Locate the cell with the specified text and output its (X, Y) center coordinate. 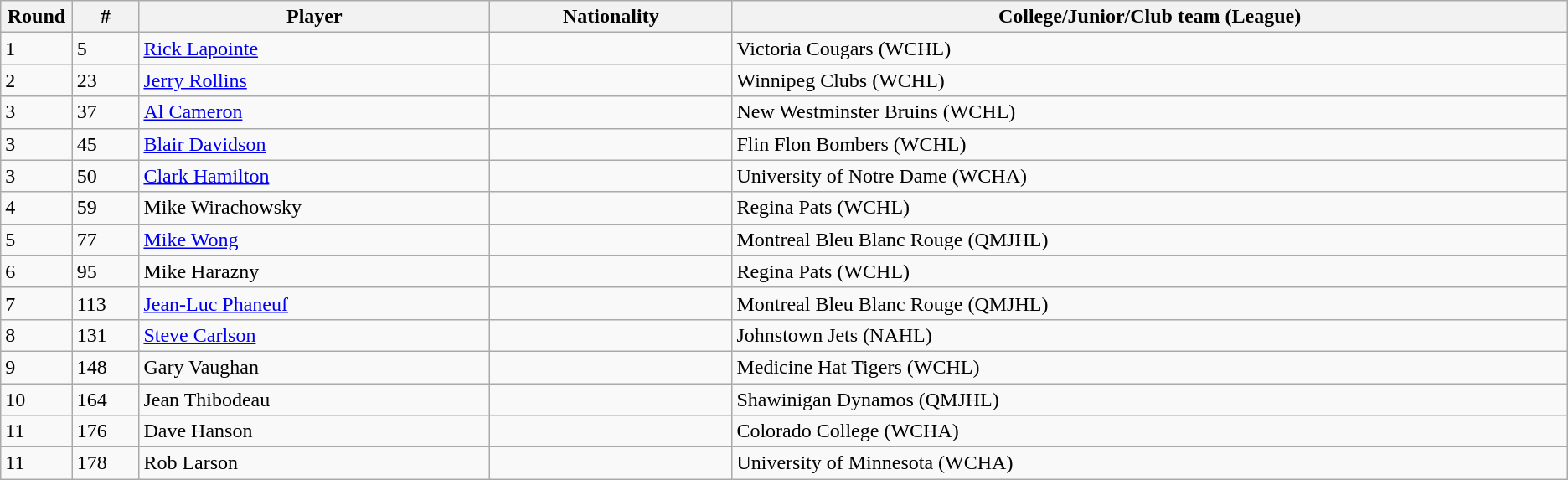
Blair Davidson (315, 144)
10 (37, 400)
Medicine Hat Tigers (WCHL) (1149, 367)
Johnstown Jets (NAHL) (1149, 335)
131 (106, 335)
Flin Flon Bombers (WCHL) (1149, 144)
Player (315, 17)
University of Minnesota (WCHA) (1149, 463)
Mike Wong (315, 240)
6 (37, 271)
Nationality (611, 17)
113 (106, 303)
45 (106, 144)
Jerry Rollins (315, 80)
Mike Harazny (315, 271)
Jean-Luc Phaneuf (315, 303)
College/Junior/Club team (League) (1149, 17)
# (106, 17)
148 (106, 367)
Dave Hanson (315, 431)
Round (37, 17)
Clark Hamilton (315, 176)
Mike Wirachowsky (315, 208)
59 (106, 208)
4 (37, 208)
50 (106, 176)
Jean Thibodeau (315, 400)
37 (106, 112)
1 (37, 49)
Colorado College (WCHA) (1149, 431)
New Westminster Bruins (WCHL) (1149, 112)
Shawinigan Dynamos (QMJHL) (1149, 400)
95 (106, 271)
Victoria Cougars (WCHL) (1149, 49)
Rob Larson (315, 463)
164 (106, 400)
Gary Vaughan (315, 367)
8 (37, 335)
77 (106, 240)
178 (106, 463)
7 (37, 303)
University of Notre Dame (WCHA) (1149, 176)
Winnipeg Clubs (WCHL) (1149, 80)
23 (106, 80)
Al Cameron (315, 112)
176 (106, 431)
Rick Lapointe (315, 49)
Steve Carlson (315, 335)
9 (37, 367)
2 (37, 80)
